Return the (x, y) coordinate for the center point of the cell that contains the specified text.  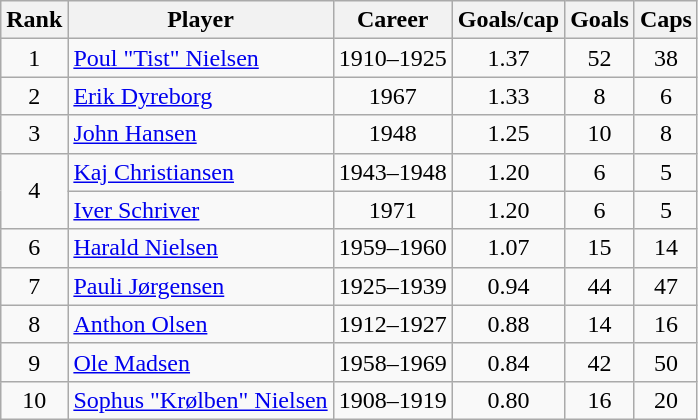
Poul "Tist" Nielsen (200, 58)
9 (34, 362)
4 (34, 191)
20 (666, 400)
15 (600, 248)
Ole Madsen (200, 362)
1943–1948 (392, 172)
Goals/cap (508, 20)
1967 (392, 96)
Harald Nielsen (200, 248)
1908–1919 (392, 400)
0.88 (508, 324)
1.33 (508, 96)
1.07 (508, 248)
1.25 (508, 134)
Goals (600, 20)
Caps (666, 20)
Erik Dyreborg (200, 96)
John Hansen (200, 134)
1925–1939 (392, 286)
Pauli Jørgensen (200, 286)
50 (666, 362)
Anthon Olsen (200, 324)
2 (34, 96)
0.80 (508, 400)
1.37 (508, 58)
Iver Schriver (200, 210)
0.84 (508, 362)
Career (392, 20)
1971 (392, 210)
1948 (392, 134)
Rank (34, 20)
1910–1925 (392, 58)
42 (600, 362)
Sophus "Krølben" Nielsen (200, 400)
1959–1960 (392, 248)
7 (34, 286)
38 (666, 58)
1912–1927 (392, 324)
3 (34, 134)
1 (34, 58)
Kaj Christiansen (200, 172)
44 (600, 286)
52 (600, 58)
Player (200, 20)
0.94 (508, 286)
47 (666, 286)
1958–1969 (392, 362)
